Locate the cell with the specified text and output its [x, y] center coordinate. 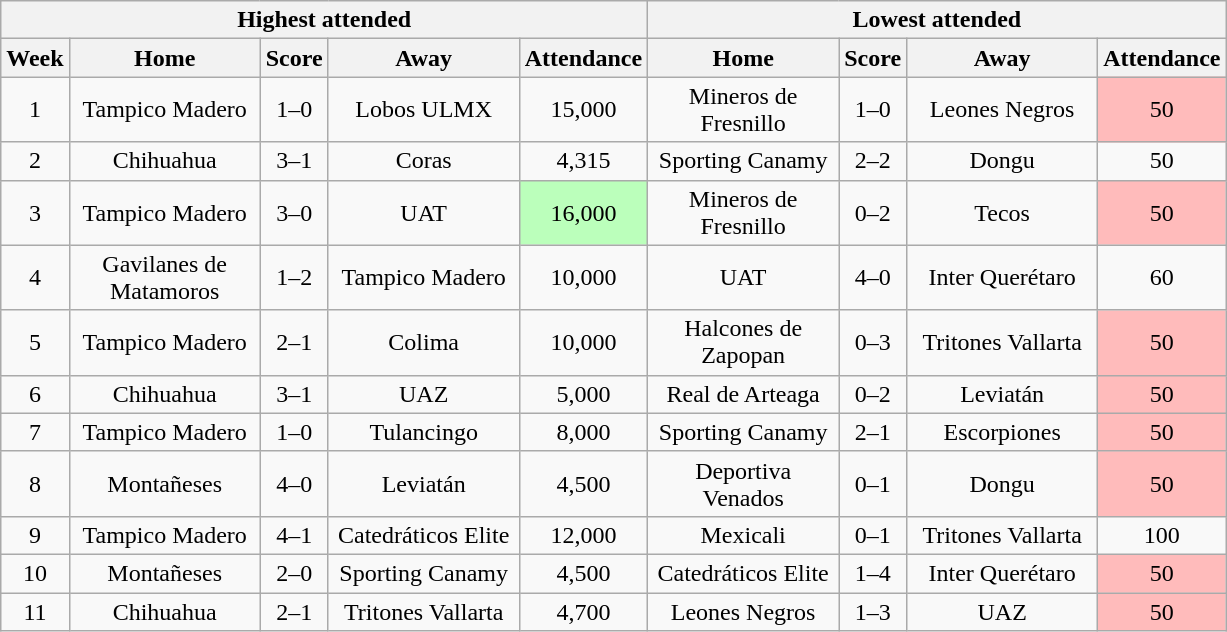
Lobos ULMX [424, 110]
Deportiva Venados [744, 484]
Week [35, 58]
2 [35, 161]
100 [1162, 535]
4,700 [583, 611]
1–2 [294, 278]
1–4 [873, 573]
Colima [424, 342]
60 [1162, 278]
9 [35, 535]
Tulancingo [424, 432]
Mexicali [744, 535]
0–3 [873, 342]
Halcones de Zapopan [744, 342]
Lowest attended [937, 20]
4,315 [583, 161]
15,000 [583, 110]
5 [35, 342]
1 [35, 110]
16,000 [583, 212]
8,000 [583, 432]
10 [35, 573]
7 [35, 432]
Escorpiones [1002, 432]
11 [35, 611]
5,000 [583, 394]
Gavilanes de Matamoros [164, 278]
6 [35, 394]
2–0 [294, 573]
Real de Arteaga [744, 394]
4–1 [294, 535]
1–3 [873, 611]
3 [35, 212]
3–0 [294, 212]
4 [35, 278]
8 [35, 484]
Highest attended [324, 20]
12,000 [583, 535]
Tecos [1002, 212]
Coras [424, 161]
2–2 [873, 161]
